Determine the (X, Y) coordinate at the center of the cell enclosing the given text.  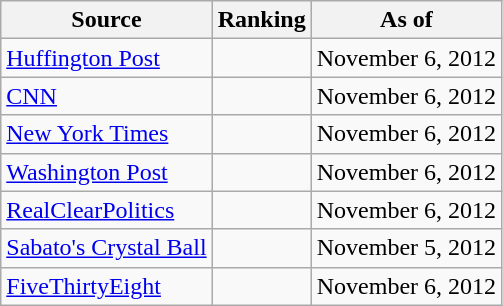
FiveThirtyEight (106, 286)
Washington Post (106, 172)
November 5, 2012 (406, 248)
New York Times (106, 134)
Huffington Post (106, 58)
CNN (106, 96)
As of (406, 20)
Source (106, 20)
RealClearPolitics (106, 210)
Ranking (262, 20)
Sabato's Crystal Ball (106, 248)
